Search for the cell housing the specified text and yield its [X, Y] center coordinate. 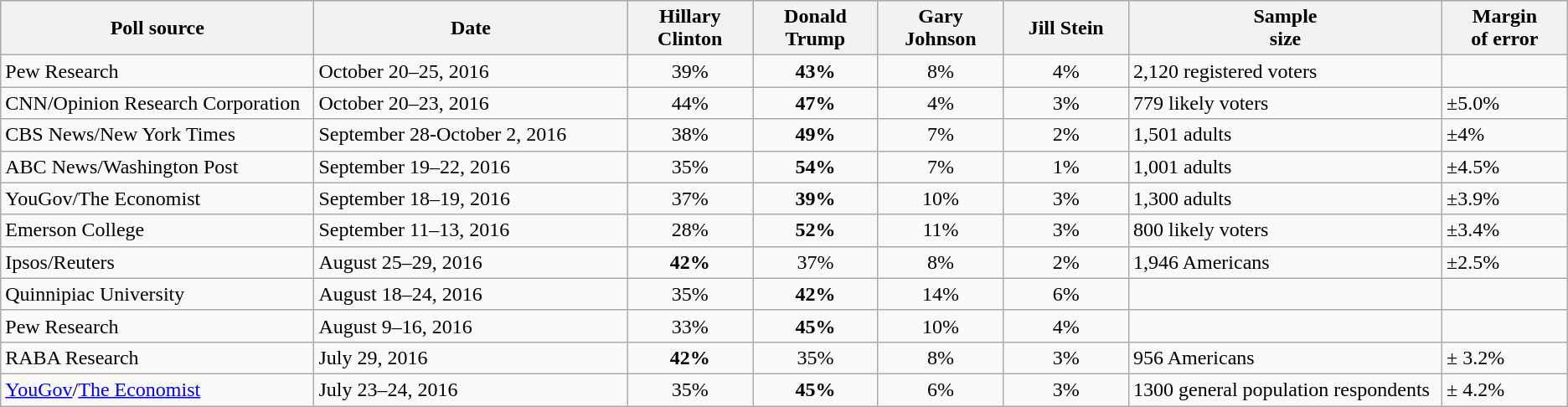
±5.0% [1505, 103]
14% [941, 294]
28% [690, 230]
2,120 registered voters [1285, 71]
33% [690, 326]
11% [941, 230]
Hillary Clinton [690, 28]
1300 general population respondents [1285, 389]
September 18–19, 2016 [471, 198]
± 4.2% [1505, 389]
October 20–23, 2016 [471, 103]
38% [690, 135]
Date [471, 28]
September 11–13, 2016 [471, 230]
49% [816, 135]
1% [1066, 167]
±4% [1505, 135]
1,300 adults [1285, 198]
Poll source [157, 28]
956 Americans [1285, 358]
52% [816, 230]
779 likely voters [1285, 103]
±2.5% [1505, 262]
August 25–29, 2016 [471, 262]
September 28-October 2, 2016 [471, 135]
July 23–24, 2016 [471, 389]
1,001 adults [1285, 167]
± 3.2% [1505, 358]
44% [690, 103]
CBS News/New York Times [157, 135]
August 9–16, 2016 [471, 326]
±3.4% [1505, 230]
±4.5% [1505, 167]
Jill Stein [1066, 28]
ABC News/Washington Post [157, 167]
Ipsos/Reuters [157, 262]
Gary Johnson [941, 28]
Marginof error [1505, 28]
1,946 Americans [1285, 262]
July 29, 2016 [471, 358]
Quinnipiac University [157, 294]
Donald Trump [816, 28]
47% [816, 103]
August 18–24, 2016 [471, 294]
54% [816, 167]
43% [816, 71]
RABA Research [157, 358]
Samplesize [1285, 28]
CNN/Opinion Research Corporation [157, 103]
800 likely voters [1285, 230]
1,501 adults [1285, 135]
October 20–25, 2016 [471, 71]
September 19–22, 2016 [471, 167]
Emerson College [157, 230]
±3.9% [1505, 198]
